Provide the [x, y] coordinate of the cell's center where the given text is located.  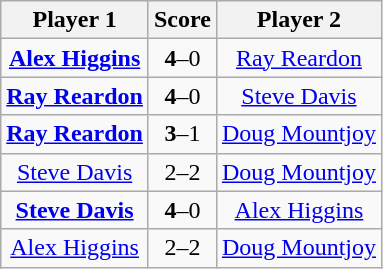
Player 2 [298, 20]
Score [182, 20]
Player 1 [75, 20]
3–1 [182, 134]
